Find where the given text appears and provide that cell's center as (x, y) coordinate. 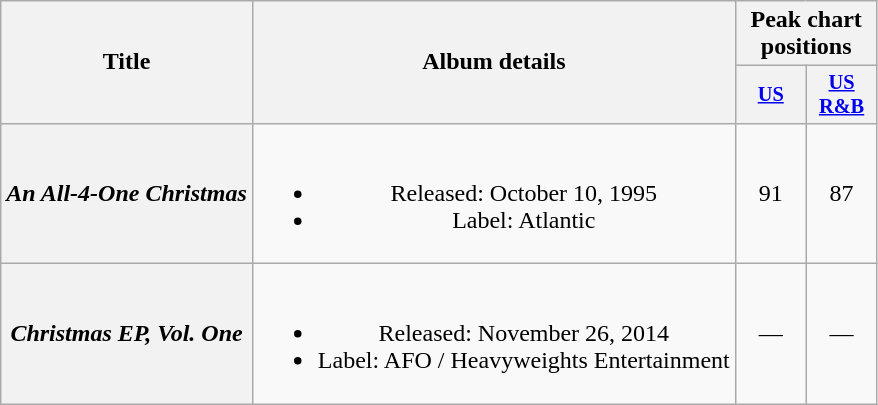
US R&B (842, 95)
An All-4-One Christmas (127, 193)
91 (770, 193)
87 (842, 193)
Peak chart positions (806, 34)
Album details (494, 62)
Released: November 26, 2014Label: AFO / Heavyweights Entertainment (494, 334)
Title (127, 62)
Released: October 10, 1995Label: Atlantic (494, 193)
Christmas EP, Vol. One (127, 334)
US (770, 95)
